Pinpoint the cell where the given text exists, returning its (x, y) midpoint coordinate. 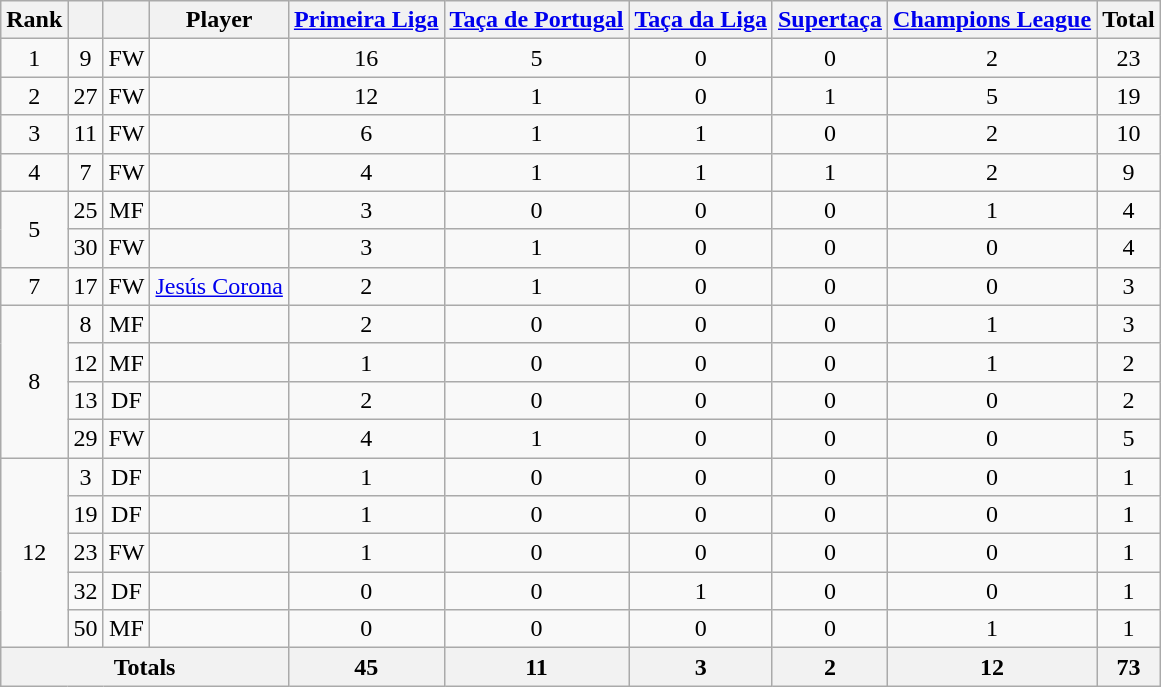
32 (86, 591)
30 (86, 248)
Player (219, 20)
17 (86, 286)
73 (1129, 667)
29 (86, 438)
Total (1129, 20)
10 (1129, 134)
Primeira Liga (366, 20)
25 (86, 210)
13 (86, 400)
16 (366, 58)
Jesús Corona (219, 286)
Taça de Portugal (536, 20)
6 (366, 134)
Champions League (992, 20)
45 (366, 667)
50 (86, 629)
Taça da Liga (701, 20)
Rank (34, 20)
Supertaça (830, 20)
Totals (145, 667)
27 (86, 96)
